Search for the cell housing the specified text and yield its (X, Y) center coordinate. 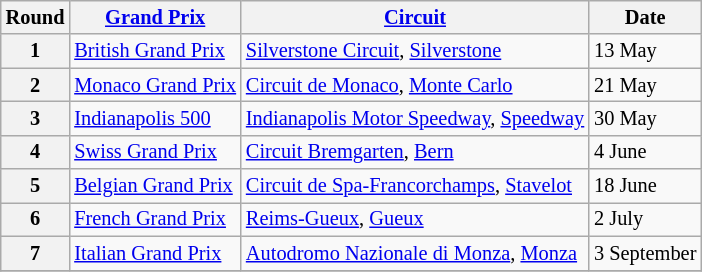
Swiss Grand Prix (155, 152)
21 May (645, 85)
7 (36, 253)
British Grand Prix (155, 51)
Date (645, 17)
Indianapolis Motor Speedway, Speedway (415, 118)
Monaco Grand Prix (155, 85)
French Grand Prix (155, 219)
5 (36, 186)
6 (36, 219)
2 (36, 85)
2 July (645, 219)
1 (36, 51)
Belgian Grand Prix (155, 186)
Circuit de Monaco, Monte Carlo (415, 85)
Silverstone Circuit, Silverstone (415, 51)
3 (36, 118)
18 June (645, 186)
Circuit Bremgarten, Bern (415, 152)
Autodromo Nazionale di Monza, Monza (415, 253)
30 May (645, 118)
3 September (645, 253)
Indianapolis 500 (155, 118)
Circuit (415, 17)
4 June (645, 152)
13 May (645, 51)
Grand Prix (155, 17)
4 (36, 152)
Round (36, 17)
Italian Grand Prix (155, 253)
Reims-Gueux, Gueux (415, 219)
Circuit de Spa-Francorchamps, Stavelot (415, 186)
